For the text-containing cell, return its midpoint in (x, y) coordinate format. 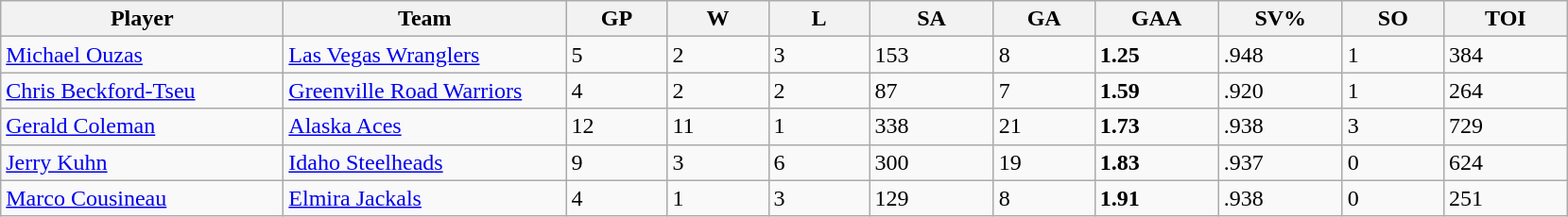
Marco Cousineau (142, 198)
251 (1505, 198)
11 (718, 126)
153 (932, 55)
1.73 (1157, 126)
Player (142, 19)
Las Vegas Wranglers (425, 55)
9 (616, 162)
.920 (1280, 91)
87 (932, 91)
W (718, 19)
6 (818, 162)
300 (932, 162)
L (818, 19)
Alaska Aces (425, 126)
GAA (1157, 19)
1.59 (1157, 91)
129 (932, 198)
729 (1505, 126)
1.83 (1157, 162)
1.25 (1157, 55)
5 (616, 55)
Jerry Kuhn (142, 162)
624 (1505, 162)
SA (932, 19)
264 (1505, 91)
Elmira Jackals (425, 198)
SO (1393, 19)
Chris Beckford-Tseu (142, 91)
19 (1043, 162)
384 (1505, 55)
Gerald Coleman (142, 126)
.948 (1280, 55)
21 (1043, 126)
GA (1043, 19)
SV% (1280, 19)
338 (932, 126)
Idaho Steelheads (425, 162)
1.91 (1157, 198)
7 (1043, 91)
.937 (1280, 162)
12 (616, 126)
Team (425, 19)
GP (616, 19)
Greenville Road Warriors (425, 91)
TOI (1505, 19)
Michael Ouzas (142, 55)
